Extract the (X, Y) coordinate from the center of the cell holding the provided text.  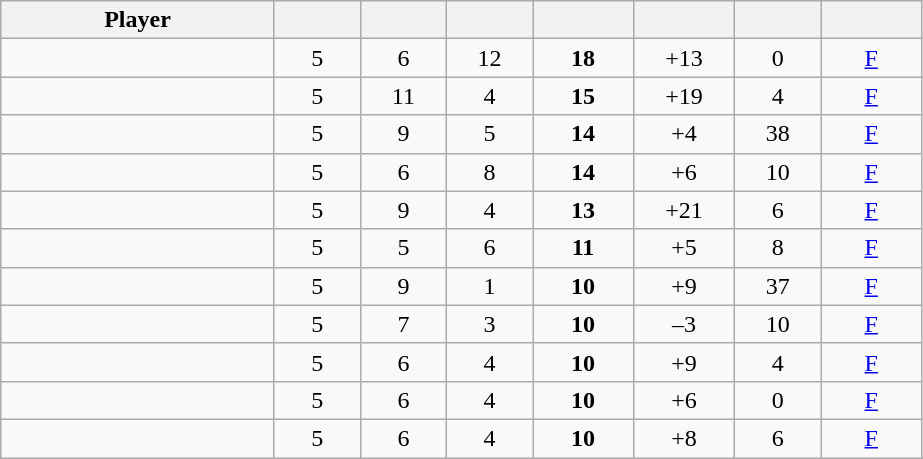
+4 (684, 134)
Player (138, 20)
18 (582, 58)
38 (778, 134)
3 (489, 324)
37 (778, 286)
+21 (684, 210)
13 (582, 210)
–3 (684, 324)
+8 (684, 438)
+13 (684, 58)
7 (403, 324)
12 (489, 58)
1 (489, 286)
15 (582, 96)
+5 (684, 248)
+19 (684, 96)
